Return the [X, Y] coordinate for the center point of the cell that contains the specified text.  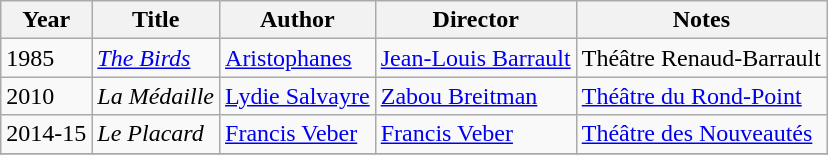
1985 [46, 58]
Director [476, 20]
2014-15 [46, 134]
Zabou Breitman [476, 96]
The Birds [156, 58]
Title [156, 20]
Aristophanes [298, 58]
Théâtre Renaud-Barrault [701, 58]
Théâtre du Rond-Point [701, 96]
Jean-Louis Barrault [476, 58]
2010 [46, 96]
Year [46, 20]
Théâtre des Nouveautés [701, 134]
La Médaille [156, 96]
Notes [701, 20]
Author [298, 20]
Le Placard [156, 134]
Lydie Salvayre [298, 96]
